Return (x, y) of the center of cell containing provided text 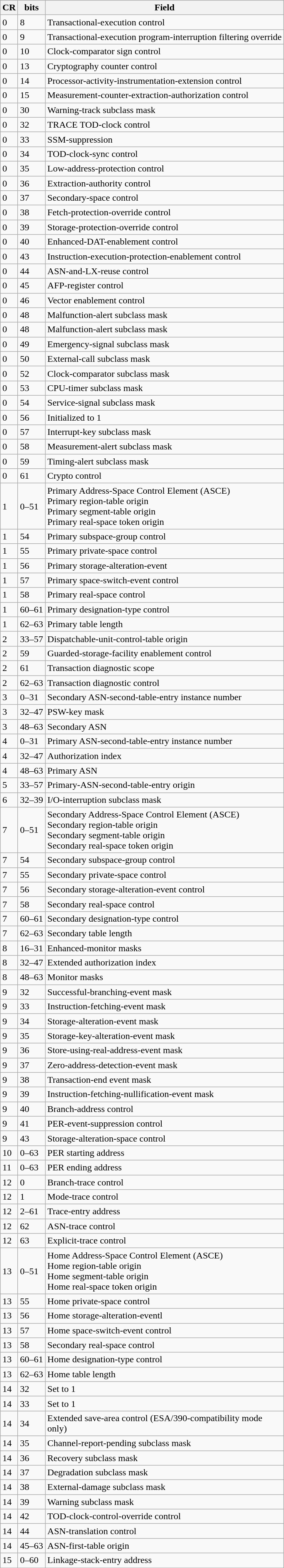
CR (9, 8)
Warning-track subclass mask (165, 110)
Extended save-area control (ESA/390-compatibility modeonly) (165, 1423)
Recovery subclass mask (165, 1458)
External-call subclass mask (165, 359)
Storage-alteration-event mask (165, 1021)
Instruction-fetching-nullification-event mask (165, 1094)
Trace-entry address (165, 1212)
Secondary subspace-group control (165, 860)
Store-using-real-address-event mask (165, 1050)
46 (32, 300)
52 (32, 373)
Instruction-execution-protection-enablement control (165, 256)
Linkage-stack-entry address (165, 1560)
Measurement-counter-extraction-authorization control (165, 95)
TOD-clock-sync control (165, 154)
45 (32, 286)
11 (9, 1167)
Instruction-fetching-event mask (165, 1007)
Vector enablement control (165, 300)
ASN-translation control (165, 1531)
Storage-alteration-space control (165, 1138)
Crypto control (165, 476)
External-damage subclass mask (165, 1487)
Extraction-authority control (165, 183)
Extended authorization index (165, 963)
Authorization index (165, 756)
CPU-timer subclass mask (165, 388)
Primary-ASN-second-table-entry origin (165, 785)
Clock-comparator sign control (165, 52)
Emergency-signal subclass mask (165, 344)
ASN-and-LX-reuse control (165, 271)
Secondary storage-alteration-event control (165, 889)
49 (32, 344)
Low-address-protection control (165, 168)
Secondary ASN (165, 727)
Primary table length (165, 624)
Secondary designation-type control (165, 919)
32–39 (32, 800)
Field (165, 8)
Primary real-space control (165, 595)
Primary subspace-group control (165, 536)
Channel-report-pending subclass mask (165, 1443)
Primary private-space control (165, 551)
Home storage-alteration-eventl (165, 1316)
6 (9, 800)
Primary space-switch-event control (165, 580)
63 (32, 1241)
Secondary private-space control (165, 875)
Storage-protection-override control (165, 227)
Home designation-type control (165, 1360)
Secondary Address-Space Control Element (ASCE)Secondary region-table originSecondary segment-table originSecondary real-space token origin (165, 830)
2–61 (32, 1212)
TRACE TOD-clock control (165, 125)
ASN-first-table origin (165, 1546)
Primary Address-Space Control Element (ASCE)Primary region-table originPrimary segment-table originPrimary real-space token origin (165, 506)
I/O-interruption subclass mask (165, 800)
Measurement-alert subclass mask (165, 447)
Transaction diagnostic control (165, 682)
Zero-address-detection-event mask (165, 1065)
Primary ASN-second-table-entry instance number (165, 741)
Initialized to 1 (165, 417)
Warning subclass mask (165, 1502)
53 (32, 388)
Clock-comparator subclass mask (165, 373)
Fetch-protection-override control (165, 213)
Secondary table length (165, 933)
Primary ASN (165, 771)
Branch-trace control (165, 1182)
Transaction diagnostic scope (165, 668)
Service-signal subclass mask (165, 403)
5 (9, 785)
Successful-branching-event mask (165, 992)
Primary storage-alteration-event (165, 566)
45–63 (32, 1546)
42 (32, 1516)
62 (32, 1226)
TOD-clock-control-override control (165, 1516)
Transaction-end event mask (165, 1080)
Cryptography counter control (165, 66)
Transactional-execution control (165, 22)
Guarded-storage-facility enablement control (165, 653)
bits (32, 8)
PSW-key mask (165, 712)
Monitor masks (165, 977)
16–31 (32, 948)
Processor-activity-instrumentation-extension control (165, 81)
PER-event-suppression control (165, 1124)
AFP-register control (165, 286)
Home table length (165, 1374)
Degradation subclass mask (165, 1473)
0–60 (32, 1560)
30 (32, 110)
Explicit-trace control (165, 1241)
Secondary-space control (165, 198)
Dispatchable-unit-control-table origin (165, 639)
Mode-trace control (165, 1197)
PER ending address (165, 1167)
Storage-key-alteration-event mask (165, 1036)
41 (32, 1124)
Home Address-Space Control Element (ASCE)Home region-table originHome segment-table originHome real-space token origin (165, 1271)
SSM-suppression (165, 139)
Branch-address control (165, 1109)
Enhanced-DAT-enablement control (165, 242)
50 (32, 359)
Enhanced-monitor masks (165, 948)
Secondary ASN-second-table-entry instance number (165, 697)
Home space-switch-event control (165, 1330)
Timing-alert subclass mask (165, 461)
ASN-trace control (165, 1226)
Interrupt-key subclass mask (165, 432)
Home private-space control (165, 1301)
Transactional-execution program-interruption filtering override (165, 37)
PER starting address (165, 1153)
Primary designation-type control (165, 609)
